Output the (X, Y) coordinate of the center of the cell containing the given text.  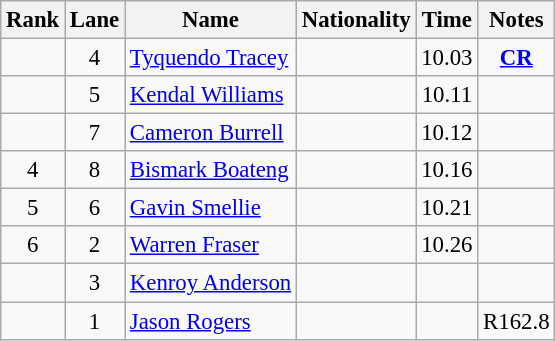
Cameron Burrell (211, 133)
Gavin Smellie (211, 208)
3 (95, 283)
Name (211, 20)
Lane (95, 20)
Kenroy Anderson (211, 283)
10.16 (447, 170)
10.03 (447, 58)
10.11 (447, 95)
CR (516, 58)
Bismark Boateng (211, 170)
10.12 (447, 133)
1 (95, 321)
Nationality (356, 20)
Time (447, 20)
10.26 (447, 245)
Warren Fraser (211, 245)
Tyquendo Tracey (211, 58)
Kendal Williams (211, 95)
R162.8 (516, 321)
Jason Rogers (211, 321)
10.21 (447, 208)
Rank (33, 20)
8 (95, 170)
2 (95, 245)
7 (95, 133)
Notes (516, 20)
